Determine the [X, Y] coordinate at the center of the cell enclosing the given text.  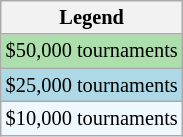
Legend [92, 17]
$50,000 tournaments [92, 51]
$25,000 tournaments [92, 85]
$10,000 tournaments [92, 118]
